Return (X, Y) of the center of cell containing provided text 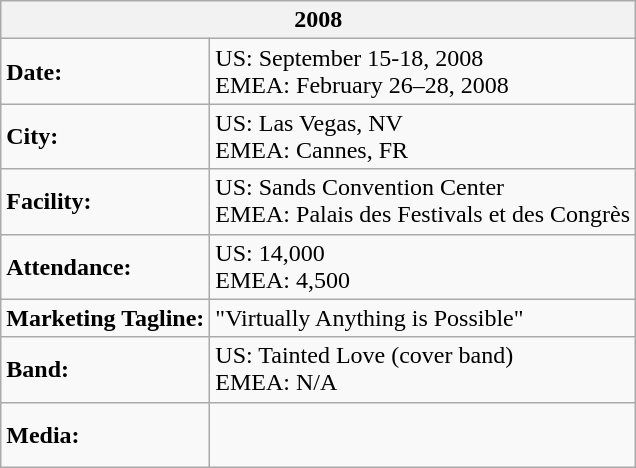
"Virtually Anything is Possible" (423, 318)
US: Tainted Love (cover band)EMEA: N/A (423, 370)
US: 14,000EMEA: 4,500 (423, 266)
US: Sands Convention CenterEMEA: Palais des Festivals et des Congrès (423, 202)
Date: (106, 72)
Marketing Tagline: (106, 318)
Media: (106, 434)
Attendance: (106, 266)
US: Las Vegas, NVEMEA: Cannes, FR (423, 136)
Band: (106, 370)
City: (106, 136)
Facility: (106, 202)
2008 (318, 20)
US: September 15-18, 2008EMEA: February 26–28, 2008 (423, 72)
